Extract the [x, y] coordinate from the center of the cell holding the provided text.  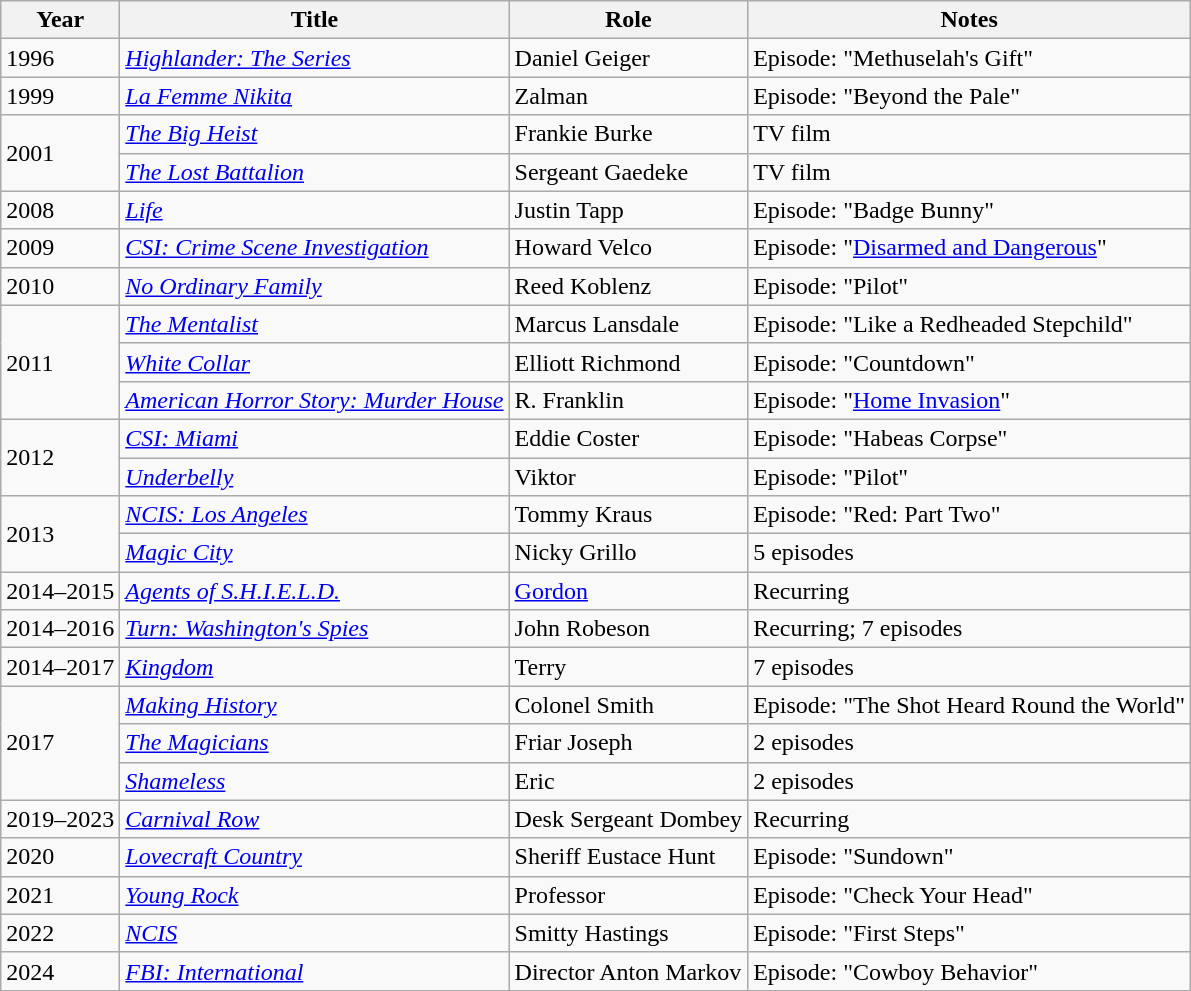
2010 [60, 286]
Episode: "Red: Part Two" [970, 515]
Justin Tapp [628, 210]
2022 [60, 933]
Viktor [628, 477]
Making History [314, 705]
The Lost Battalion [314, 172]
Smitty Hastings [628, 933]
White Collar [314, 362]
Title [314, 20]
Lovecraft Country [314, 857]
1996 [60, 58]
Gordon [628, 591]
2021 [60, 895]
Eddie Coster [628, 438]
7 episodes [970, 667]
2008 [60, 210]
Terry [628, 667]
Eric [628, 781]
CSI: Crime Scene Investigation [314, 248]
Episode: "Methuselah's Gift" [970, 58]
Notes [970, 20]
Young Rock [314, 895]
2020 [60, 857]
Tommy Kraus [628, 515]
The Mentalist [314, 324]
2001 [60, 153]
Episode: "Countdown" [970, 362]
2014–2016 [60, 629]
La Femme Nikita [314, 96]
Friar Joseph [628, 743]
2014–2017 [60, 667]
Carnival Row [314, 819]
Episode: "Beyond the Pale" [970, 96]
1999 [60, 96]
NCIS: Los Angeles [314, 515]
Episode: "Sundown" [970, 857]
Episode: "Like a Redheaded Stepchild" [970, 324]
NCIS [314, 933]
Life [314, 210]
Elliott Richmond [628, 362]
CSI: Miami [314, 438]
2014–2015 [60, 591]
Episode: "Home Invasion" [970, 400]
Year [60, 20]
2013 [60, 534]
Zalman [628, 96]
Marcus Lansdale [628, 324]
Episode: "Badge Bunny" [970, 210]
John Robeson [628, 629]
5 episodes [970, 553]
Episode: "Cowboy Behavior" [970, 971]
Episode: "Habeas Corpse" [970, 438]
Shameless [314, 781]
Daniel Geiger [628, 58]
Recurring; 7 episodes [970, 629]
The Magicians [314, 743]
2019–2023 [60, 819]
Kingdom [314, 667]
Episode: "The Shot Heard Round the World" [970, 705]
Colonel Smith [628, 705]
R. Franklin [628, 400]
Nicky Grillo [628, 553]
Episode: "First Steps" [970, 933]
Professor [628, 895]
2017 [60, 743]
2011 [60, 362]
Sheriff Eustace Hunt [628, 857]
Frankie Burke [628, 134]
2012 [60, 457]
Episode: "Disarmed and Dangerous" [970, 248]
Desk Sergeant Dombey [628, 819]
Howard Velco [628, 248]
American Horror Story: Murder House [314, 400]
Reed Koblenz [628, 286]
Agents of S.H.I.E.L.D. [314, 591]
Director Anton Markov [628, 971]
Magic City [314, 553]
FBI: International [314, 971]
2024 [60, 971]
Highlander: The Series [314, 58]
Role [628, 20]
Turn: Washington's Spies [314, 629]
Underbelly [314, 477]
Sergeant Gaedeke [628, 172]
The Big Heist [314, 134]
No Ordinary Family [314, 286]
2009 [60, 248]
Episode: "Check Your Head" [970, 895]
